Pinpoint the cell where the given text exists, returning its (x, y) midpoint coordinate. 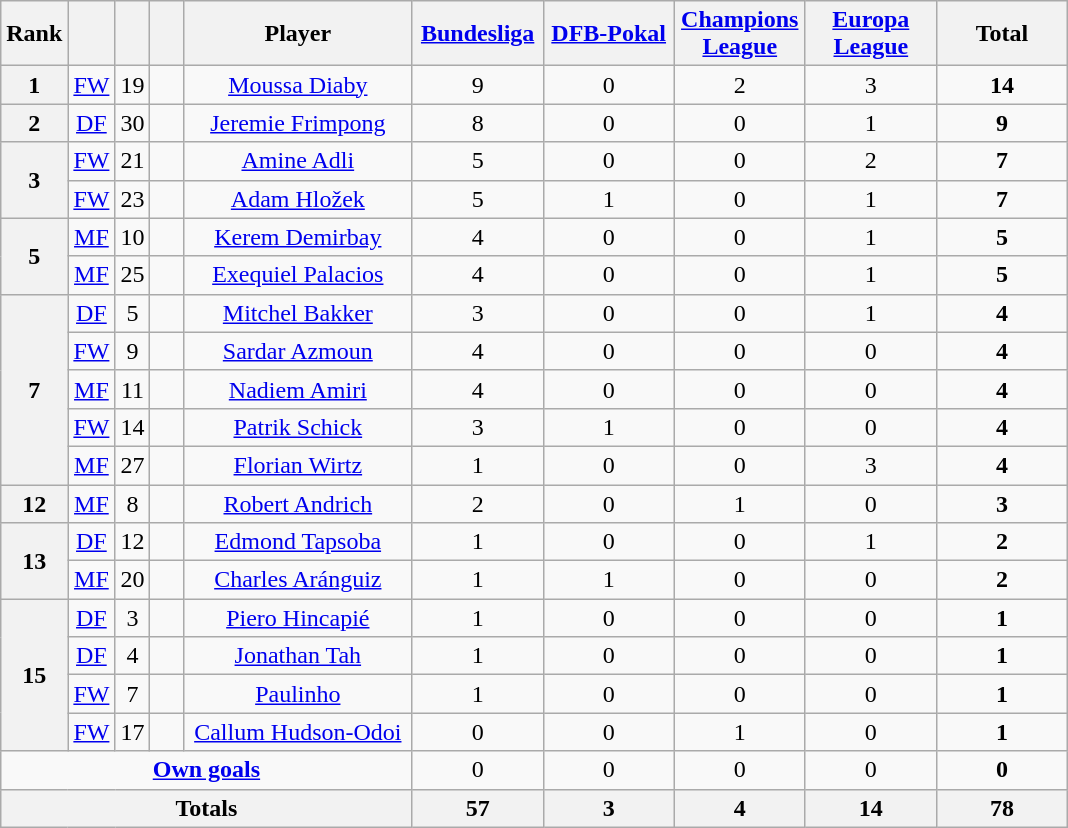
Robert Andrich (298, 503)
Patrik Schick (298, 427)
15 (34, 675)
Total (1002, 34)
Edmond Tapsoba (298, 542)
Adam Hložek (298, 199)
Paulinho (298, 694)
Charles Aránguiz (298, 580)
Sardar Azmoun (298, 351)
25 (132, 275)
Champions League (740, 34)
27 (132, 465)
Kerem Demirbay (298, 237)
Amine Adli (298, 161)
78 (1002, 808)
21 (132, 161)
23 (132, 199)
Own goals (206, 770)
Florian Wirtz (298, 465)
57 (478, 808)
13 (34, 561)
19 (132, 85)
10 (132, 237)
Mitchel Bakker (298, 313)
11 (132, 389)
Bundesliga (478, 34)
Piero Hincapié (298, 618)
DFB-Pokal (608, 34)
Jonathan Tah (298, 656)
Jeremie Frimpong (298, 123)
20 (132, 580)
Exequiel Palacios (298, 275)
Moussa Diaby (298, 85)
17 (132, 732)
Rank (34, 34)
30 (132, 123)
Europa League (870, 34)
Totals (206, 808)
Player (298, 34)
Nadiem Amiri (298, 389)
Callum Hudson-Odoi (298, 732)
